Identify which cell holds the provided text, then report its (X, Y) central coordinate. 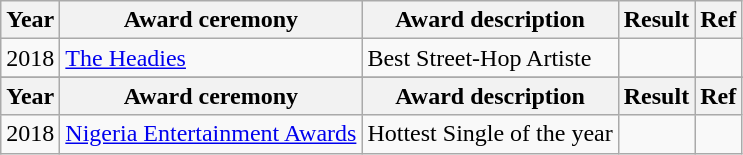
Best Street-Hop Artiste (490, 58)
Hottest Single of the year (490, 134)
Nigeria Entertainment Awards (211, 134)
The Headies (211, 58)
